For the text-containing cell, return its midpoint in (x, y) coordinate format. 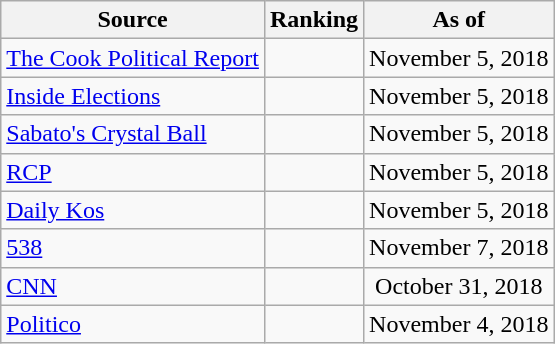
Sabato's Crystal Ball (133, 134)
Source (133, 20)
538 (133, 248)
October 31, 2018 (459, 286)
As of (459, 20)
RCP (133, 172)
November 4, 2018 (459, 324)
Inside Elections (133, 96)
Daily Kos (133, 210)
November 7, 2018 (459, 248)
Ranking (314, 20)
The Cook Political Report (133, 58)
Politico (133, 324)
CNN (133, 286)
